Find where the given text appears and provide that cell's center as (x, y) coordinate. 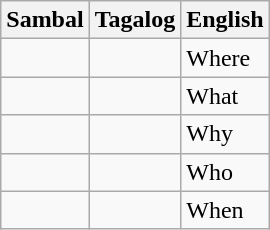
When (225, 210)
Who (225, 172)
What (225, 96)
English (225, 20)
Why (225, 134)
Sambal (45, 20)
Where (225, 58)
Tagalog (135, 20)
